For the text-containing cell, return its midpoint in [X, Y] coordinate format. 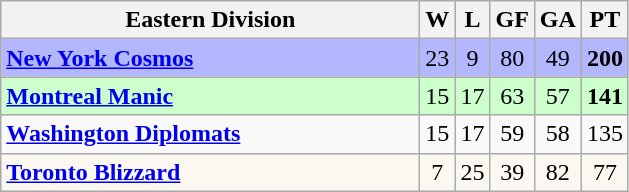
200 [604, 58]
New York Cosmos [210, 58]
58 [558, 134]
GF [512, 20]
Eastern Division [210, 20]
25 [472, 172]
L [472, 20]
82 [558, 172]
63 [512, 96]
W [438, 20]
PT [604, 20]
141 [604, 96]
9 [472, 58]
49 [558, 58]
GA [558, 20]
59 [512, 134]
80 [512, 58]
Montreal Manic [210, 96]
Washington Diplomats [210, 134]
23 [438, 58]
135 [604, 134]
57 [558, 96]
Toronto Blizzard [210, 172]
7 [438, 172]
77 [604, 172]
39 [512, 172]
